Output the [x, y] coordinate of the center of the cell containing the given text.  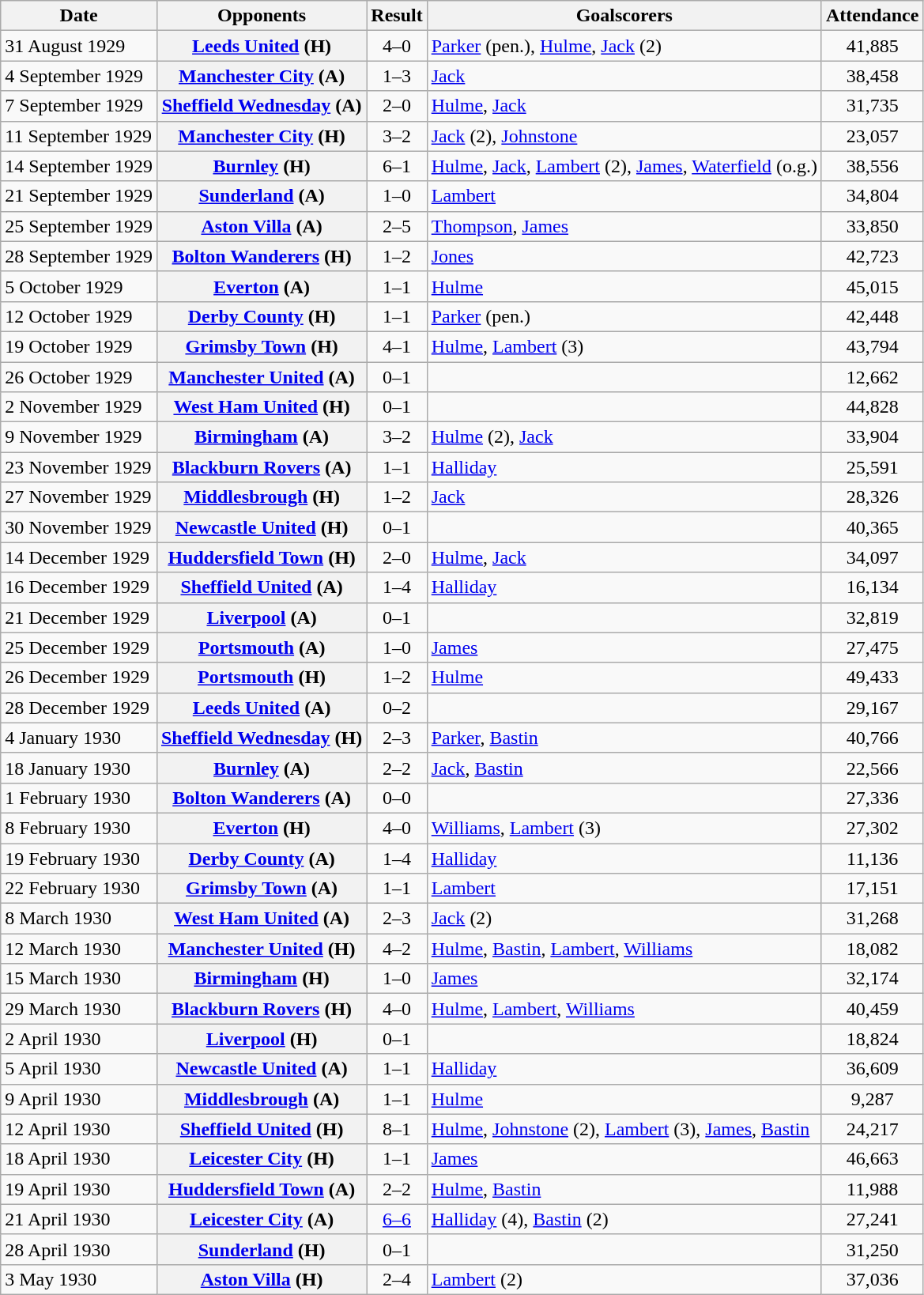
Blackburn Rovers (H) [261, 1009]
Parker (pen.), Hulme, Jack (2) [624, 46]
21 December 1929 [79, 617]
Opponents [261, 16]
Sunderland (A) [261, 196]
27,475 [872, 647]
Middlesbrough (H) [261, 497]
Liverpool (A) [261, 617]
34,097 [872, 557]
Leeds United (A) [261, 708]
7 September 1929 [79, 106]
1 February 1930 [79, 798]
6–6 [397, 1219]
Liverpool (H) [261, 1039]
1–3 [397, 76]
12 April 1930 [79, 1129]
49,433 [872, 678]
2 November 1929 [79, 407]
30 November 1929 [79, 527]
Manchester United (A) [261, 377]
9 April 1930 [79, 1099]
Burnley (A) [261, 768]
33,904 [872, 437]
Huddersfield Town (H) [261, 557]
Jack (2), Johnstone [624, 136]
6–1 [397, 166]
31 August 1929 [79, 46]
Sheffield United (A) [261, 587]
27 November 1929 [79, 497]
Manchester City (A) [261, 76]
28 September 1929 [79, 256]
Everton (H) [261, 828]
Sheffield Wednesday (H) [261, 738]
21 April 1930 [79, 1219]
28 April 1930 [79, 1249]
Leicester City (H) [261, 1159]
12 October 1929 [79, 316]
40,365 [872, 527]
21 September 1929 [79, 196]
27,336 [872, 798]
West Ham United (H) [261, 407]
25 December 1929 [79, 647]
Sheffield United (H) [261, 1129]
Williams, Lambert (3) [624, 828]
4–1 [397, 346]
8 March 1930 [79, 919]
38,458 [872, 76]
12 March 1930 [79, 949]
Derby County (A) [261, 858]
18 April 1930 [79, 1159]
22 February 1930 [79, 889]
11 September 1929 [79, 136]
Hulme, Bastin, Lambert, Williams [624, 949]
Date [79, 16]
26 December 1929 [79, 678]
42,723 [872, 256]
4–2 [397, 949]
Parker (pen.) [624, 316]
Bolton Wanderers (H) [261, 256]
37,036 [872, 1279]
Thompson, James [624, 226]
8–1 [397, 1129]
27,302 [872, 828]
West Ham United (A) [261, 919]
45,015 [872, 286]
11,988 [872, 1189]
0–2 [397, 708]
Goalscorers [624, 16]
46,663 [872, 1159]
31,250 [872, 1249]
Birmingham (A) [261, 437]
Grimsby Town (A) [261, 889]
Manchester City (H) [261, 136]
18,082 [872, 949]
Blackburn Rovers (A) [261, 467]
Sunderland (H) [261, 1249]
23 November 1929 [79, 467]
Bolton Wanderers (A) [261, 798]
28,326 [872, 497]
Jack (2) [624, 919]
17,151 [872, 889]
27,241 [872, 1219]
41,885 [872, 46]
2–4 [397, 1279]
Result [397, 16]
25,591 [872, 467]
29 March 1930 [79, 1009]
31,268 [872, 919]
Derby County (H) [261, 316]
5 October 1929 [79, 286]
11,136 [872, 858]
2 April 1930 [79, 1039]
4 January 1930 [79, 738]
2–5 [397, 226]
14 December 1929 [79, 557]
32,819 [872, 617]
Grimsby Town (H) [261, 346]
44,828 [872, 407]
26 October 1929 [79, 377]
Middlesbrough (A) [261, 1099]
Everton (A) [261, 286]
Jack, Bastin [624, 768]
31,735 [872, 106]
18,824 [872, 1039]
9,287 [872, 1099]
18 January 1930 [79, 768]
Parker, Bastin [624, 738]
12,662 [872, 377]
Lambert (2) [624, 1279]
22,566 [872, 768]
15 March 1930 [79, 979]
Newcastle United (A) [261, 1069]
16 December 1929 [79, 587]
29,167 [872, 708]
42,448 [872, 316]
Hulme, Bastin [624, 1189]
Leicester City (A) [261, 1219]
Hulme, Johnstone (2), Lambert (3), James, Bastin [624, 1129]
33,850 [872, 226]
Sheffield Wednesday (A) [261, 106]
Portsmouth (H) [261, 678]
24,217 [872, 1129]
Halliday (4), Bastin (2) [624, 1219]
Hulme (2), Jack [624, 437]
16,134 [872, 587]
19 April 1930 [79, 1189]
Aston Villa (H) [261, 1279]
34,804 [872, 196]
32,174 [872, 979]
Jones [624, 256]
43,794 [872, 346]
Hulme, Lambert (3) [624, 346]
Huddersfield Town (A) [261, 1189]
5 April 1930 [79, 1069]
Burnley (H) [261, 166]
14 September 1929 [79, 166]
40,459 [872, 1009]
Manchester United (H) [261, 949]
25 September 1929 [79, 226]
19 October 1929 [79, 346]
23,057 [872, 136]
9 November 1929 [79, 437]
Attendance [872, 16]
28 December 1929 [79, 708]
40,766 [872, 738]
Leeds United (H) [261, 46]
4 September 1929 [79, 76]
Hulme, Lambert, Williams [624, 1009]
Aston Villa (A) [261, 226]
Newcastle United (H) [261, 527]
Portsmouth (A) [261, 647]
3 May 1930 [79, 1279]
Birmingham (H) [261, 979]
38,556 [872, 166]
8 February 1930 [79, 828]
0–0 [397, 798]
Hulme, Jack, Lambert (2), James, Waterfield (o.g.) [624, 166]
36,609 [872, 1069]
19 February 1930 [79, 858]
